Find where the given text appears and provide that cell's center as (X, Y) coordinate. 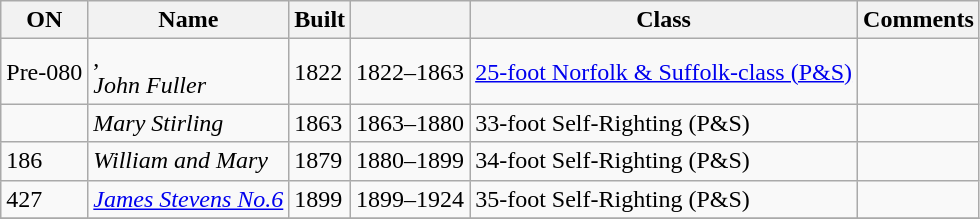
Name (188, 20)
1863–1880 (410, 123)
Pre-080 (44, 72)
186 (44, 161)
Built (320, 20)
,John Fuller (188, 72)
1880–1899 (410, 161)
35-foot Self-Righting (P&S) (664, 199)
1899 (320, 199)
James Stevens No.6 (188, 199)
1822–1863 (410, 72)
1899–1924 (410, 199)
ON (44, 20)
427 (44, 199)
Class (664, 20)
1822 (320, 72)
33-foot Self-Righting (P&S) (664, 123)
34-foot Self-Righting (P&S) (664, 161)
Mary Stirling (188, 123)
Comments (919, 20)
1863 (320, 123)
William and Mary (188, 161)
1879 (320, 161)
25-foot Norfolk & Suffolk-class (P&S) (664, 72)
